Identify which cell holds the provided text, then report its (x, y) central coordinate. 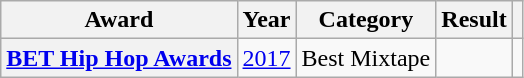
2017 (266, 58)
Year (266, 20)
Best Mixtape (366, 58)
Category (366, 20)
Award (119, 20)
BET Hip Hop Awards (119, 58)
Result (474, 20)
